For the text-containing cell, return its midpoint in (X, Y) coordinate format. 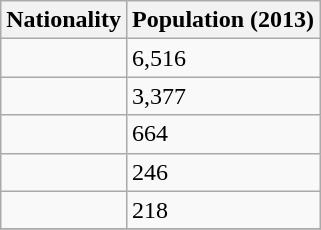
246 (222, 172)
218 (222, 210)
Population (2013) (222, 20)
6,516 (222, 58)
664 (222, 134)
Nationality (64, 20)
3,377 (222, 96)
